Detect which cell encompasses the target text, then output its (X, Y) center coordinate. 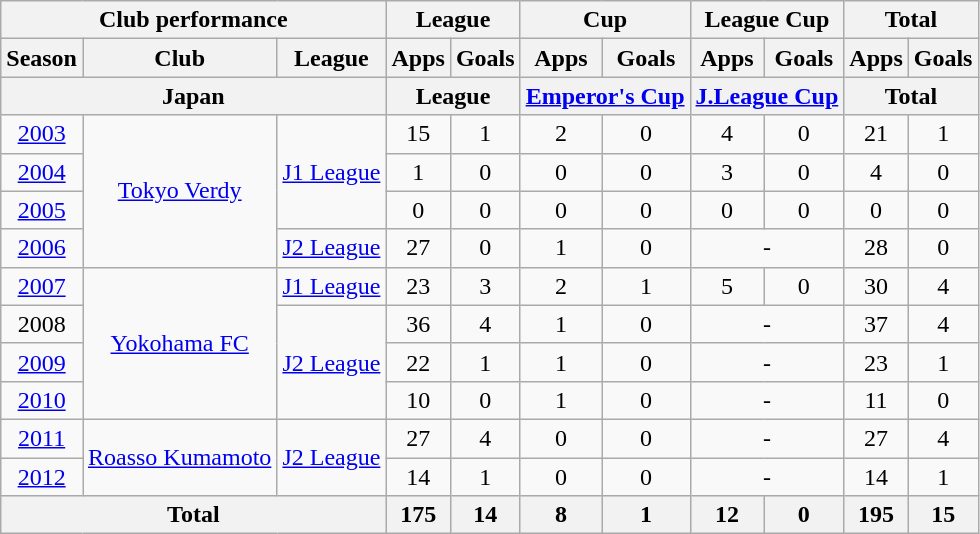
21 (876, 134)
J.League Cup (767, 96)
11 (876, 400)
2003 (42, 134)
12 (727, 515)
28 (876, 248)
Club performance (194, 20)
8 (561, 515)
Japan (194, 96)
175 (418, 515)
Yokohama FC (179, 343)
2012 (42, 477)
2009 (42, 362)
2008 (42, 324)
2007 (42, 286)
2010 (42, 400)
Tokyo Verdy (179, 191)
Season (42, 58)
Cup (605, 20)
Roasso Kumamoto (179, 457)
5 (727, 286)
2004 (42, 172)
Club (179, 58)
2006 (42, 248)
37 (876, 324)
195 (876, 515)
36 (418, 324)
League Cup (767, 20)
30 (876, 286)
10 (418, 400)
2011 (42, 438)
22 (418, 362)
Emperor's Cup (605, 96)
2005 (42, 210)
